For the text-containing cell, return its midpoint in [X, Y] coordinate format. 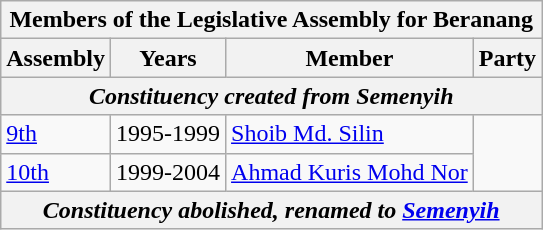
Members of the Legislative Assembly for Beranang [272, 20]
Years [168, 58]
1999-2004 [168, 172]
Constituency abolished, renamed to Semenyih [272, 210]
Ahmad Kuris Mohd Nor [350, 172]
Assembly [56, 58]
Party [507, 58]
Member [350, 58]
Shoib Md. Silin [350, 134]
1995-1999 [168, 134]
10th [56, 172]
Constituency created from Semenyih [272, 96]
9th [56, 134]
